Extract the (x, y) coordinate from the center of the cell holding the provided text.  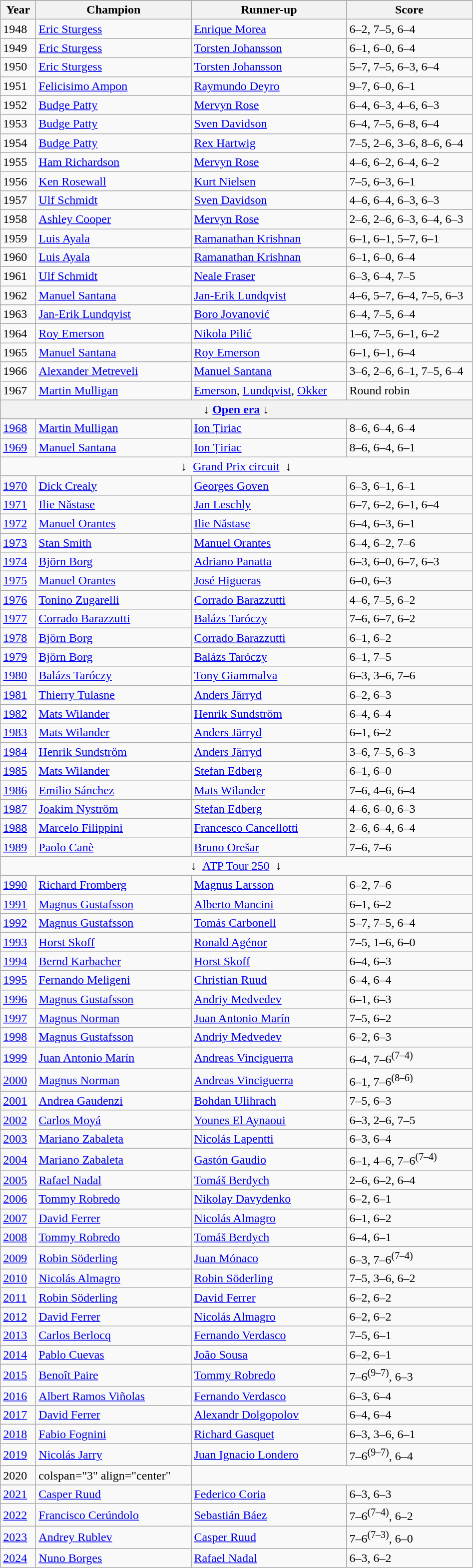
Kurt Nielsen (269, 181)
1978 (18, 638)
1976 (18, 600)
Sebastián Báez (269, 1516)
1960 (18, 257)
1–6, 7–5, 6–1, 6–2 (410, 333)
6–1, 6–1, 6–4 (410, 352)
6–4, 7–6(7–4) (410, 1058)
1979 (18, 657)
Champion (114, 10)
Paolo Canè (114, 847)
1950 (18, 67)
1973 (18, 542)
1954 (18, 143)
1998 (18, 1037)
9–7, 6–0, 6–1 (410, 86)
Bruno Orešar (269, 847)
1959 (18, 238)
6–1, 7–5 (410, 657)
6–7, 6–2, 6–1, 6–4 (410, 504)
1997 (18, 1018)
2006 (18, 1199)
7–6, 7–6 (410, 847)
2023 (18, 1538)
Carlos Berlocq (114, 1336)
6–1, 6–3 (410, 999)
2003 (18, 1139)
2012 (18, 1317)
6–3, 6–2 (410, 1558)
1993 (18, 942)
Nikolay Davydenko (269, 1199)
7–6, 4–6, 6–4 (410, 790)
Felicisimo Ampon (114, 86)
Score (410, 10)
1969 (18, 447)
Benoît Paire (114, 1376)
4–6, 6–2, 6–4, 6–2 (410, 162)
2010 (18, 1279)
6–2, 7–6 (410, 885)
8–6, 6–4, 6–4 (410, 428)
2017 (18, 1415)
Bohdan Ulihrach (269, 1101)
7–6(9–7), 6–4 (410, 1455)
1971 (18, 504)
6–3, 6–3 (410, 1495)
6–1, 6–1, 5–7, 6–1 (410, 238)
2024 (18, 1558)
7–5, 6–1 (410, 1336)
Dick Crealy (114, 485)
7–5, 6–3, 6–1 (410, 181)
2009 (18, 1258)
Joakim Nyström (114, 809)
Alexander Metreveli (114, 371)
4–6, 6–4, 6–3, 6–3 (410, 200)
5–7, 7–5, 6–3, 6–4 (410, 67)
4–6, 5–7, 6–4, 7–5, 6–3 (410, 295)
2001 (18, 1101)
2014 (18, 1355)
4–6, 6–0, 6–3 (410, 809)
Richard Fromberg (114, 885)
6–0, 6–3 (410, 581)
1965 (18, 352)
6–4, 6–3, 4–6, 6–3 (410, 105)
Albert Ramos Viñolas (114, 1396)
Andrey Rublev (114, 1538)
6–4, 7–5, 6–4 (410, 314)
Juan Mónaco (269, 1258)
4–6, 7–5, 6–2 (410, 600)
1956 (18, 181)
Boro Jovanović (269, 314)
1966 (18, 371)
2002 (18, 1120)
1970 (18, 485)
3–6, 7–5, 6–3 (410, 752)
2–6, 2–6, 6–3, 6–4, 6–3 (410, 219)
Alberto Mancini (269, 904)
1983 (18, 733)
1990 (18, 885)
6–4, 6–3, 6–1 (410, 523)
1984 (18, 752)
Round robin (410, 390)
Nuno Borges (114, 1558)
colspan="3" align="center" (114, 1475)
Federico Coria (269, 1495)
1962 (18, 295)
2021 (18, 1495)
1964 (18, 333)
1996 (18, 999)
6–1, 4–6, 7–6(7–4) (410, 1160)
2004 (18, 1160)
Ronald Agénor (269, 942)
Christian Ruud (269, 980)
Francisco Cerúndolo (114, 1516)
↓ Open era ↓ (236, 409)
2000 (18, 1081)
Richard Gasquet (269, 1434)
Alexandr Dolgopolov (269, 1415)
1948 (18, 29)
1981 (18, 695)
Gastón Gaudio (269, 1160)
Raymundo Deyro (269, 86)
Andrea Gaudenzi (114, 1101)
Marcelo Filippini (114, 828)
6–3, 3–6, 6–1 (410, 1434)
Juan Ignacio Londero (269, 1455)
1999 (18, 1058)
1949 (18, 48)
2022 (18, 1516)
Jan Leschly (269, 504)
1989 (18, 847)
Nicolás Jarry (114, 1455)
Tomás Carbonell (269, 923)
Stan Smith (114, 542)
7–5, 6–2 (410, 1018)
1961 (18, 276)
Fernando Meligeni (114, 980)
6–3, 6–0, 6–7, 6–3 (410, 562)
1967 (18, 390)
Pablo Cuevas (114, 1355)
Carlos Moyá (114, 1120)
3–6, 2–6, 6–1, 7–5, 6–4 (410, 371)
6–3, 2–6, 7–5 (410, 1120)
Thierry Tulasne (114, 695)
1972 (18, 523)
2–6, 6–4, 6–4 (410, 828)
1974 (18, 562)
6–3, 6–1, 6–1 (410, 485)
7–5, 2–6, 3–6, 8–6, 6–4 (410, 143)
Magnus Larsson (269, 885)
2011 (18, 1298)
6–4, 6–3 (410, 961)
Nikola Pilić (269, 333)
7–6(7–4), 6–2 (410, 1516)
7–5, 1–6, 6–0 (410, 942)
1992 (18, 923)
7–6, 6–7, 6–2 (410, 619)
6–4, 6–1 (410, 1237)
Tony Giammalva (269, 676)
5–7, 7–5, 6–4 (410, 923)
7–6(7–3), 6–0 (410, 1538)
Year (18, 10)
Emilio Sánchez (114, 790)
2013 (18, 1336)
1986 (18, 790)
2–6, 6–2, 6–4 (410, 1180)
7–5, 6–3 (410, 1101)
1977 (18, 619)
8–6, 6–4, 6–1 (410, 447)
6–1, 7–6(8–6) (410, 1081)
Adriano Panatta (269, 562)
1991 (18, 904)
1994 (18, 961)
1980 (18, 676)
Emerson, Lundqvist, Okker (269, 390)
Enrique Morea (269, 29)
1988 (18, 828)
1987 (18, 809)
Tonino Zugarelli (114, 600)
Georges Goven (269, 485)
Ham Richardson (114, 162)
1957 (18, 200)
2020 (18, 1475)
2008 (18, 1237)
1951 (18, 86)
José Higueras (269, 581)
1982 (18, 714)
2007 (18, 1218)
1952 (18, 105)
6–3, 3–6, 7–6 (410, 676)
6–4, 6–2, 7–6 (410, 542)
1955 (18, 162)
Neale Fraser (269, 276)
1953 (18, 124)
1963 (18, 314)
1975 (18, 581)
6–1, 6–0 (410, 771)
↓ Grand Prix circuit ↓ (236, 466)
6–3, 7–6(7–4) (410, 1258)
João Sousa (269, 1355)
2016 (18, 1396)
↓ ATP Tour 250 ↓ (236, 866)
1968 (18, 428)
Francesco Cancellotti (269, 828)
Fabio Fognini (114, 1434)
6–2, 7–5, 6–4 (410, 29)
2018 (18, 1434)
Runner-up (269, 10)
1985 (18, 771)
2015 (18, 1376)
6–3, 6–4, 7–5 (410, 276)
7–6(9–7), 6–3 (410, 1376)
2019 (18, 1455)
Ashley Cooper (114, 219)
Rex Hartwig (269, 143)
2005 (18, 1180)
1995 (18, 980)
6–4, 7–5, 6–8, 6–4 (410, 124)
Ken Rosewall (114, 181)
7–5, 3–6, 6–2 (410, 1279)
Nicolás Lapentti (269, 1139)
Younes El Aynaoui (269, 1120)
1958 (18, 219)
Bernd Karbacher (114, 961)
